Output the [x, y] coordinate of the center of the cell containing the given text.  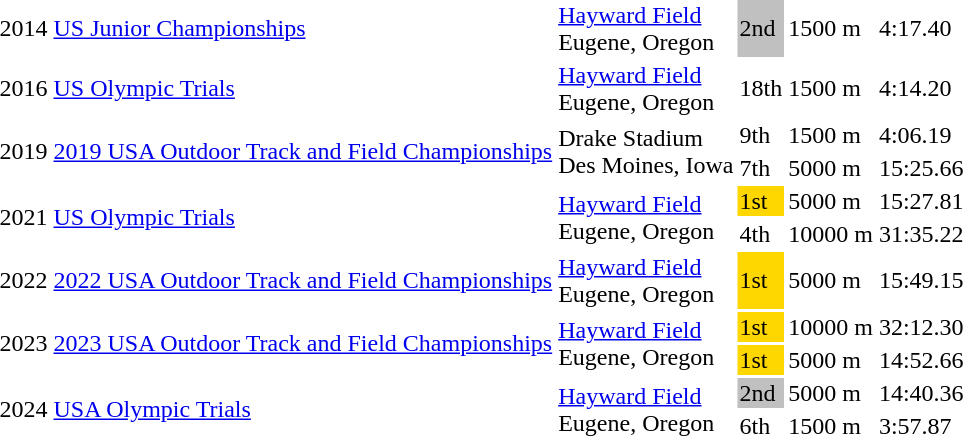
7th [761, 168]
9th [761, 135]
18th [761, 88]
2022 USA Outdoor Track and Field Championships [303, 280]
4th [761, 234]
US Junior Championships [303, 28]
2019 USA Outdoor Track and Field Championships [303, 152]
Drake StadiumDes Moines, Iowa [646, 152]
2023 USA Outdoor Track and Field Championships [303, 344]
